Output the [x, y] coordinate of the center of the cell containing the given text.  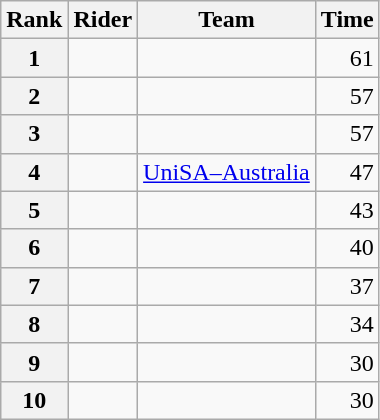
10 [34, 400]
7 [34, 286]
Time [347, 20]
3 [34, 134]
40 [347, 248]
47 [347, 172]
61 [347, 58]
2 [34, 96]
UniSA–Australia [227, 172]
9 [34, 362]
1 [34, 58]
43 [347, 210]
Rank [34, 20]
5 [34, 210]
6 [34, 248]
37 [347, 286]
34 [347, 324]
Team [227, 20]
8 [34, 324]
4 [34, 172]
Rider [103, 20]
